Provide the [X, Y] coordinate of the cell's center where the given text is located.  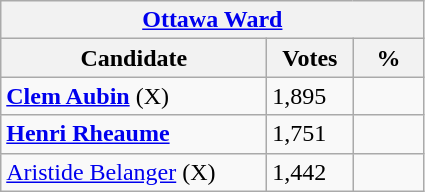
Henri Rheaume [134, 134]
1,751 [310, 134]
% [388, 58]
Ottawa Ward [212, 20]
1,895 [310, 96]
Clem Aubin (X) [134, 96]
Aristide Belanger (X) [134, 172]
Candidate [134, 58]
1,442 [310, 172]
Votes [310, 58]
